From the cell containing the given text, extract its center point as (x, y) coordinate. 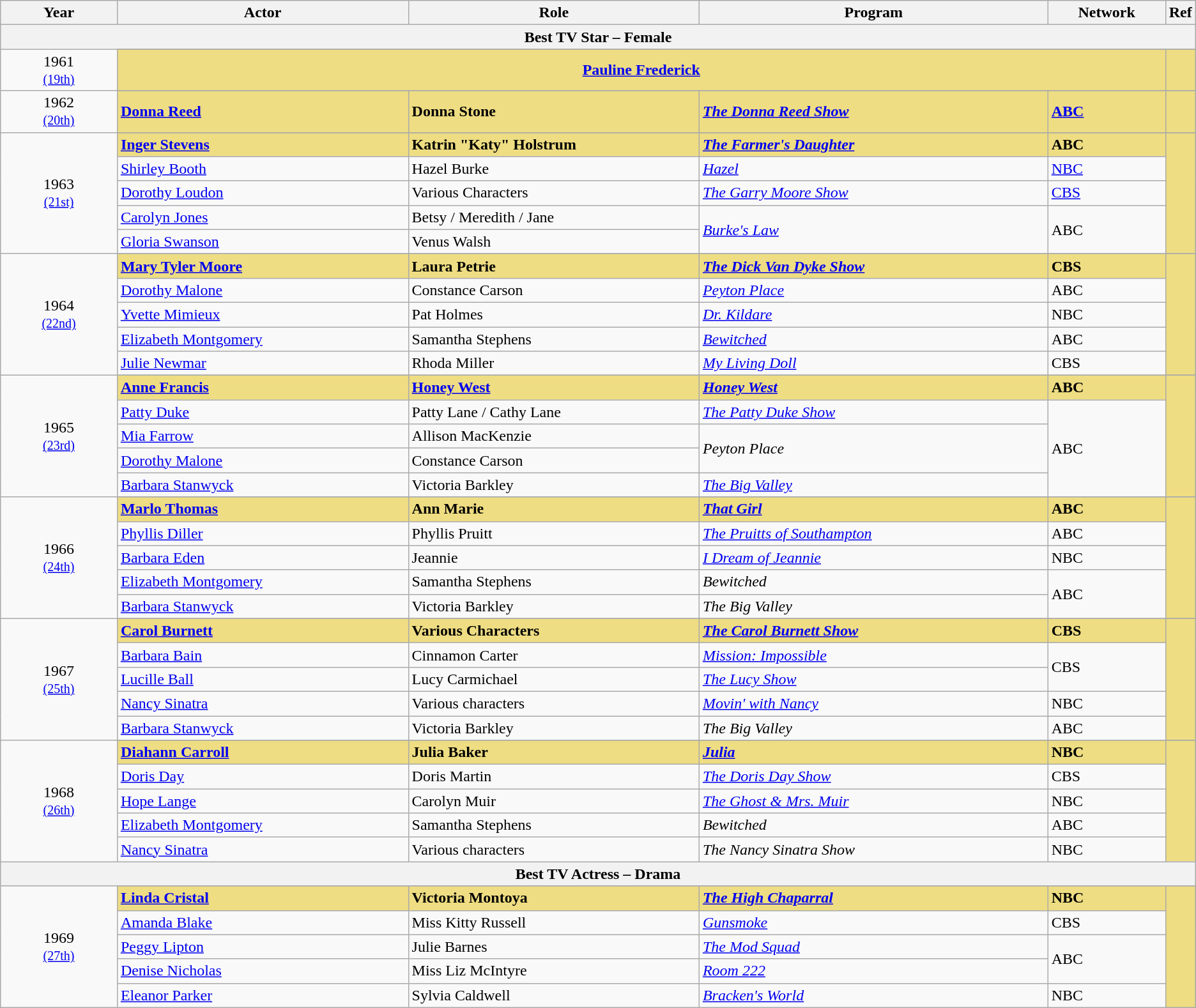
Role (553, 13)
Doris Day (263, 777)
Patty Lane / Cathy Lane (553, 412)
Denise Nicholas (263, 971)
1961 (19th) (59, 70)
Inger Stevens (263, 144)
Miss Liz McIntyre (553, 971)
Miss Kitty Russell (553, 922)
1963 (21st) (59, 193)
Pat Holmes (553, 314)
Best TV Star – Female (598, 37)
Doris Martin (553, 777)
Victoria Montoya (553, 898)
1965 (23rd) (59, 436)
Julie Barnes (553, 947)
Donna Stone (553, 111)
Cinnamon Carter (553, 655)
Phyllis Pruitt (553, 533)
Mia Farrow (263, 436)
Carolyn Jones (263, 217)
Pauline Frederick (641, 70)
Phyllis Diller (263, 533)
Rhoda Miller (553, 363)
Mission: Impossible (873, 655)
1964 (22nd) (59, 314)
Actor (263, 13)
I Dream of Jeannie (873, 558)
Shirley Booth (263, 169)
1962 (20th) (59, 111)
Linda Cristal (263, 898)
Hazel Burke (553, 169)
That Girl (873, 509)
Gloria Swanson (263, 241)
1969 (27th) (59, 947)
Julia Baker (553, 752)
Laura Petrie (553, 266)
My Living Doll (873, 363)
The Carol Burnett Show (873, 630)
Burke's Law (873, 229)
The Dick Van Dyke Show (873, 266)
Gunsmoke (873, 922)
Room 222 (873, 971)
Donna Reed (263, 111)
Best TV Actress – Drama (598, 874)
Ann Marie (553, 509)
The Nancy Sinatra Show (873, 850)
Lucille Ball (263, 679)
Betsy / Meredith / Jane (553, 217)
Eleanor Parker (263, 995)
Allison MacKenzie (553, 436)
Amanda Blake (263, 922)
The Mod Squad (873, 947)
Dr. Kildare (873, 314)
The Pruitts of Southampton (873, 533)
The Garry Moore Show (873, 193)
Lucy Carmichael (553, 679)
Program (873, 13)
Mary Tyler Moore (263, 266)
Anne Francis (263, 388)
Jeannie (553, 558)
Patty Duke (263, 412)
Yvette Mimieux (263, 314)
Barbara Eden (263, 558)
Marlo Thomas (263, 509)
Barbara Bain (263, 655)
Hazel (873, 169)
1968 (26th) (59, 801)
Ref (1181, 13)
Diahann Carroll (263, 752)
1966 (24th) (59, 558)
Hope Lange (263, 801)
Sylvia Caldwell (553, 995)
1967 (25th) (59, 679)
Carolyn Muir (553, 801)
Network (1107, 13)
Julia (873, 752)
Dorothy Loudon (263, 193)
The Donna Reed Show (873, 111)
Peggy Lipton (263, 947)
The Farmer's Daughter (873, 144)
Movin' with Nancy (873, 703)
Julie Newmar (263, 363)
Venus Walsh (553, 241)
Katrin "Katy" Holstrum (553, 144)
Carol Burnett (263, 630)
The Patty Duke Show (873, 412)
The Doris Day Show (873, 777)
The Ghost & Mrs. Muir (873, 801)
Bracken's World (873, 995)
The Lucy Show (873, 679)
Year (59, 13)
The High Chaparral (873, 898)
